Extract the [X, Y] coordinate from the center of the cell holding the provided text.  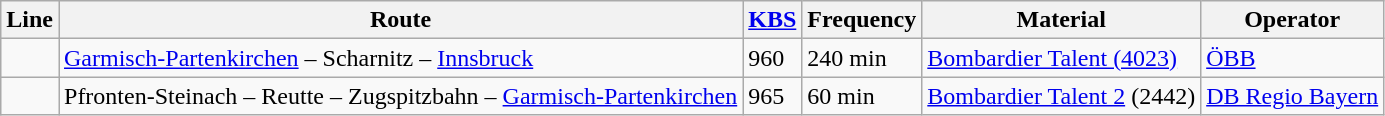
ÖBB [1292, 58]
Frequency [862, 20]
965 [772, 96]
240 min [862, 58]
KBS [772, 20]
Material [1062, 20]
60 min [862, 96]
Line [30, 20]
Route [400, 20]
Garmisch-Partenkirchen – Scharnitz – Innsbruck [400, 58]
Bombardier Talent 2 (2442) [1062, 96]
Operator [1292, 20]
Bombardier Talent (4023) [1062, 58]
DB Regio Bayern [1292, 96]
Pfronten-Steinach – Reutte – Zugspitzbahn – Garmisch-Partenkirchen [400, 96]
960 [772, 58]
